Scan for the cell matching the given text and deliver its (X, Y) coordinate at center. 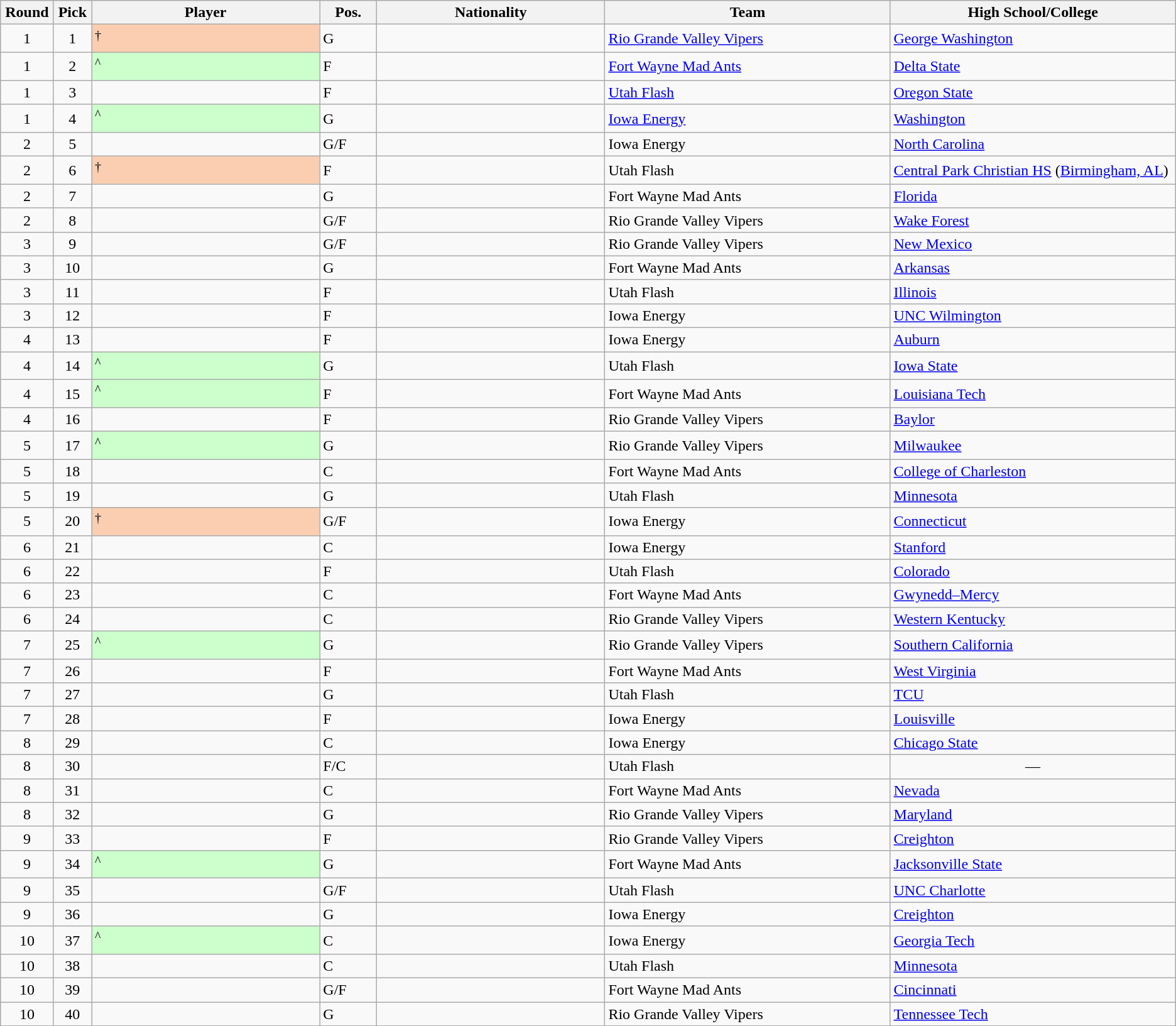
13 (72, 340)
26 (72, 671)
36 (72, 914)
College of Charleston (1033, 471)
Pos. (348, 13)
Auburn (1033, 340)
Cincinnati (1033, 990)
UNC Charlotte (1033, 890)
Oregon State (1033, 92)
39 (72, 990)
18 (72, 471)
23 (72, 595)
Illinois (1033, 292)
25 (72, 645)
Team (748, 13)
24 (72, 619)
Central Park Christian HS (Birmingham, AL) (1033, 171)
Tennessee Tech (1033, 1014)
21 (72, 547)
19 (72, 495)
TCU (1033, 695)
40 (72, 1014)
14 (72, 366)
35 (72, 890)
37 (72, 940)
Florida (1033, 196)
34 (72, 865)
Arkansas (1033, 268)
Milwaukee (1033, 446)
High School/College (1033, 13)
Wake Forest (1033, 220)
North Carolina (1033, 145)
Georgia Tech (1033, 940)
Western Kentucky (1033, 619)
12 (72, 315)
38 (72, 966)
— (1033, 767)
Baylor (1033, 420)
22 (72, 571)
Jacksonville State (1033, 865)
Iowa State (1033, 366)
Louisville (1033, 719)
Pick (72, 13)
32 (72, 814)
Connecticut (1033, 521)
Maryland (1033, 814)
31 (72, 790)
Southern California (1033, 645)
Delta State (1033, 67)
Louisiana Tech (1033, 393)
20 (72, 521)
New Mexico (1033, 244)
F/C (348, 767)
Stanford (1033, 547)
Nevada (1033, 790)
West Virginia (1033, 671)
Round (27, 13)
Nationality (491, 13)
15 (72, 393)
30 (72, 767)
33 (72, 838)
UNC Wilmington (1033, 315)
29 (72, 743)
Chicago State (1033, 743)
Washington (1033, 118)
11 (72, 292)
17 (72, 446)
George Washington (1033, 39)
28 (72, 719)
Gwynedd–Mercy (1033, 595)
Colorado (1033, 571)
Player (206, 13)
16 (72, 420)
27 (72, 695)
